Capture the cell that displays the provided text and extract its (X, Y) central coordinate. 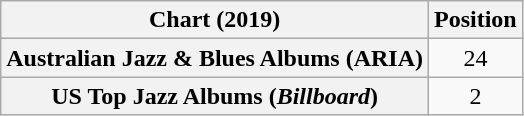
Australian Jazz & Blues Albums (ARIA) (215, 58)
Chart (2019) (215, 20)
24 (476, 58)
US Top Jazz Albums (Billboard) (215, 96)
Position (476, 20)
2 (476, 96)
